Locate the cell with the specified text and output its [x, y] center coordinate. 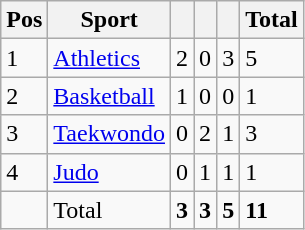
4 [24, 172]
Sport [110, 20]
Taekwondo [110, 134]
Athletics [110, 58]
Judo [110, 172]
11 [272, 210]
Basketball [110, 96]
Pos [24, 20]
